Return [x, y] of the center of cell containing provided text 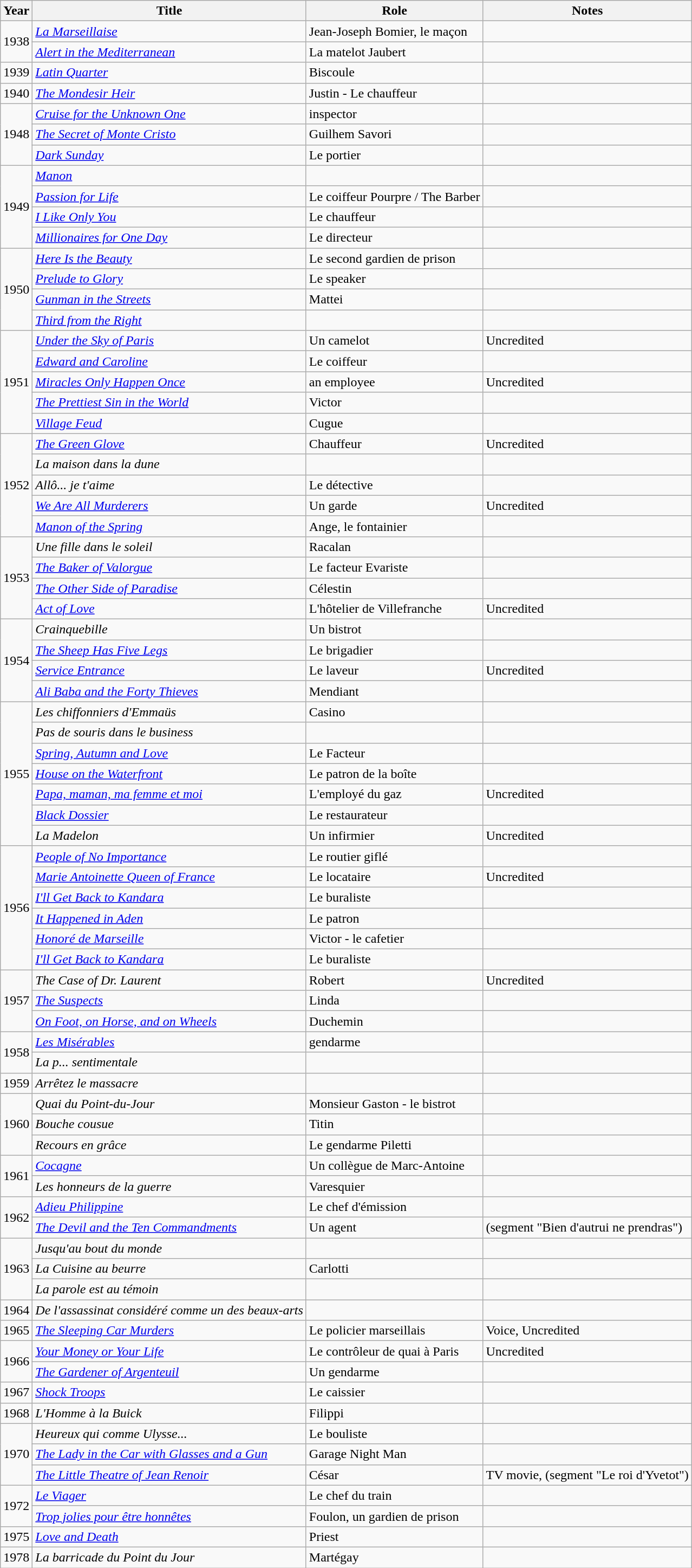
Casino [394, 712]
Duchemin [394, 1021]
an employee [394, 382]
1949 [16, 206]
Notes [587, 11]
Le caissier [394, 1392]
Prelude to Glory [169, 279]
Guilhem Savori [394, 134]
1968 [16, 1413]
Le routier giflé [394, 856]
La maison dans la dune [169, 464]
Jusqu'au bout du monde [169, 1248]
1951 [16, 382]
La Madelon [169, 835]
Les Misérables [169, 1042]
Racalan [394, 547]
Love and Death [169, 1537]
1961 [16, 1176]
1972 [16, 1506]
It Happened in Aden [169, 918]
La parole est au témoin [169, 1290]
1953 [16, 578]
Le chef du train [394, 1495]
Le laveur [394, 671]
Un bistrot [394, 630]
Heureux qui comme Ulysse... [169, 1434]
1940 [16, 93]
1957 [16, 1001]
Alert in the Mediterranean [169, 52]
Le directeur [394, 237]
Third from the Right [169, 320]
1950 [16, 289]
Service Entrance [169, 671]
Le gendarme Piletti [394, 1145]
The Sleeping Car Murders [169, 1331]
Le locataire [394, 877]
La matelot Jaubert [394, 52]
Garage Night Man [394, 1454]
Jean-Joseph Bomier, le maçon [394, 31]
The Other Side of Paradise [169, 588]
Titin [394, 1124]
Le Facteur [394, 753]
I Like Only You [169, 217]
Le facteur Evariste [394, 567]
Trop jolies pour être honnêtes [169, 1516]
Le chauffeur [394, 217]
Foulon, un gardien de prison [394, 1516]
Arrêtez le massacre [169, 1083]
Victor [394, 403]
La Cuisine au beurre [169, 1269]
La p... sentimentale [169, 1062]
Millionaires for One Day [169, 237]
1948 [16, 134]
Le coiffeur Pourpre / The Barber [394, 196]
Linda [394, 1001]
inspector [394, 114]
The Mondesir Heir [169, 93]
Un garde [394, 506]
Allô... je t'aime [169, 485]
Biscoule [394, 73]
1959 [16, 1083]
Here Is the Beauty [169, 258]
Le patron de la boîte [394, 774]
On Foot, on Horse, and on Wheels [169, 1021]
Robert [394, 980]
Victor - le cafetier [394, 939]
The Sheep Has Five Legs [169, 650]
Edward and Caroline [169, 361]
Act of Love [169, 609]
Crainquebille [169, 630]
Your Money or Your Life [169, 1351]
Papa, maman, ma femme et moi [169, 794]
The Little Theatre of Jean Renoir [169, 1475]
Mendiant [394, 691]
1964 [16, 1310]
La Marseillaise [169, 31]
Recours en grâce [169, 1145]
L'employé du gaz [394, 794]
1939 [16, 73]
The Gardener of Argenteuil [169, 1372]
Le restaurateur [394, 815]
Village Feud [169, 423]
Dark Sunday [169, 155]
Le détective [394, 485]
Le second gardien de prison [394, 258]
Les honneurs de la guerre [169, 1186]
1970 [16, 1454]
Quai du Point-du-Jour [169, 1104]
1963 [16, 1268]
Chauffeur [394, 444]
gendarme [394, 1042]
1967 [16, 1392]
Le portier [394, 155]
1978 [16, 1557]
Cruise for the Unknown One [169, 114]
TV movie, (segment "Le roi d'Yvetot") [587, 1475]
1965 [16, 1331]
La barricade du Point du Jour [169, 1557]
Monsieur Gaston - le bistrot [394, 1104]
Latin Quarter [169, 73]
The Baker of Valorgue [169, 567]
Adieu Philippine [169, 1207]
1962 [16, 1217]
1975 [16, 1537]
Miracles Only Happen Once [169, 382]
The Green Glove [169, 444]
Un gendarme [394, 1372]
Priest [394, 1537]
Spring, Autumn and Love [169, 753]
Le speaker [394, 279]
Le contrôleur de quai à Paris [394, 1351]
Manon [169, 176]
The Suspects [169, 1001]
Black Dossier [169, 815]
De l'assassinat considéré comme un des beaux-arts [169, 1310]
Un camelot [394, 341]
1938 [16, 42]
Une fille dans le soleil [169, 547]
Title [169, 11]
Pas de souris dans le business [169, 733]
The Secret of Monte Cristo [169, 134]
Un infirmier [394, 835]
Under the Sky of Paris [169, 341]
Ange, le fontainier [394, 526]
Voice, Uncredited [587, 1331]
House on the Waterfront [169, 774]
The Lady in the Car with Glasses and a Gun [169, 1454]
Bouche cousue [169, 1124]
1960 [16, 1124]
(segment "Bien d'autrui ne prendras") [587, 1227]
1954 [16, 660]
César [394, 1475]
1955 [16, 774]
Cocagne [169, 1165]
L'hôtelier de Villefranche [394, 609]
Carlotti [394, 1269]
Les chiffonniers d'Emmaüs [169, 712]
1956 [16, 908]
Martégay [394, 1557]
Shock Troops [169, 1392]
Passion for Life [169, 196]
Célestin [394, 588]
Un agent [394, 1227]
We Are All Murderers [169, 506]
Le policier marseillais [394, 1331]
People of No Importance [169, 856]
Mattei [394, 300]
Le Viager [169, 1495]
Cugue [394, 423]
The Devil and the Ten Commandments [169, 1227]
Ali Baba and the Forty Thieves [169, 691]
L'Homme à la Buick [169, 1413]
Justin - Le chauffeur [394, 93]
Varesquier [394, 1186]
Le patron [394, 918]
Role [394, 11]
Le chef d'émission [394, 1207]
1958 [16, 1052]
Un collègue de Marc-Antoine [394, 1165]
Year [16, 11]
Le bouliste [394, 1434]
Honoré de Marseille [169, 939]
Filippi [394, 1413]
Marie Antoinette Queen of France [169, 877]
The Case of Dr. Laurent [169, 980]
Le coiffeur [394, 361]
Manon of the Spring [169, 526]
Le brigadier [394, 650]
Gunman in the Streets [169, 300]
1952 [16, 485]
1966 [16, 1362]
The Prettiest Sin in the World [169, 403]
